Determine the [X, Y] coordinate at the center of the cell enclosing the given text.  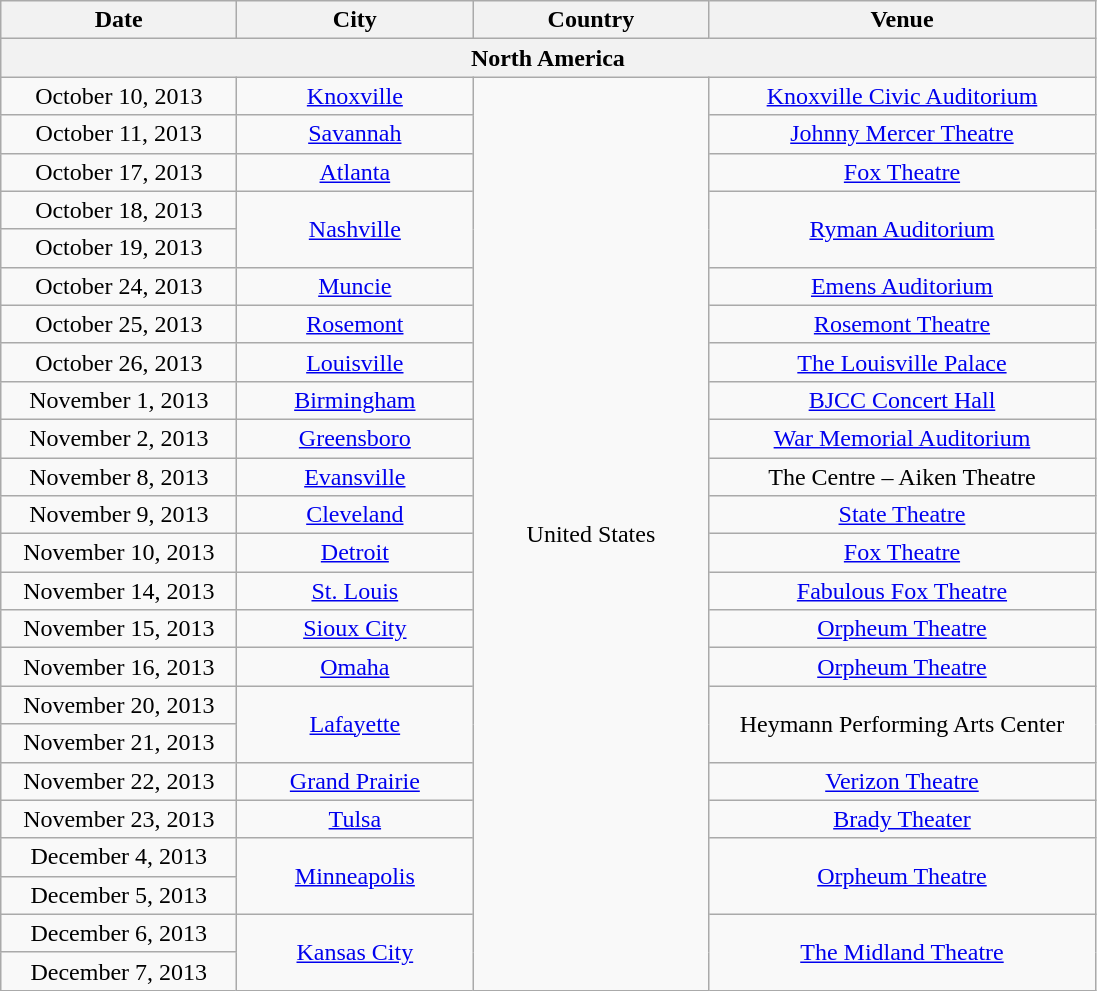
November 8, 2013 [119, 477]
November 9, 2013 [119, 515]
December 7, 2013 [119, 971]
October 18, 2013 [119, 210]
The Centre – Aiken Theatre [902, 477]
Greensboro [355, 438]
Birmingham [355, 400]
Date [119, 20]
The Midland Theatre [902, 952]
October 17, 2013 [119, 172]
October 25, 2013 [119, 324]
Venue [902, 20]
Grand Prairie [355, 781]
November 23, 2013 [119, 819]
November 20, 2013 [119, 705]
Minneapolis [355, 876]
December 5, 2013 [119, 895]
Rosemont [355, 324]
Knoxville Civic Auditorium [902, 96]
October 24, 2013 [119, 286]
Louisville [355, 362]
Johnny Mercer Theatre [902, 134]
BJCC Concert Hall [902, 400]
November 21, 2013 [119, 743]
North America [548, 58]
Kansas City [355, 952]
Emens Auditorium [902, 286]
Sioux City [355, 629]
Rosemont Theatre [902, 324]
Knoxville [355, 96]
Heymann Performing Arts Center [902, 724]
November 16, 2013 [119, 667]
November 15, 2013 [119, 629]
November 14, 2013 [119, 591]
November 22, 2013 [119, 781]
December 6, 2013 [119, 933]
Fabulous Fox Theatre [902, 591]
Detroit [355, 553]
Omaha [355, 667]
City [355, 20]
Country [591, 20]
November 1, 2013 [119, 400]
November 2, 2013 [119, 438]
October 10, 2013 [119, 96]
Atlanta [355, 172]
Verizon Theatre [902, 781]
November 10, 2013 [119, 553]
War Memorial Auditorium [902, 438]
United States [591, 534]
October 26, 2013 [119, 362]
Lafayette [355, 724]
State Theatre [902, 515]
Savannah [355, 134]
Evansville [355, 477]
The Louisville Palace [902, 362]
Nashville [355, 229]
December 4, 2013 [119, 857]
Tulsa [355, 819]
Muncie [355, 286]
Ryman Auditorium [902, 229]
October 19, 2013 [119, 248]
October 11, 2013 [119, 134]
St. Louis [355, 591]
Cleveland [355, 515]
Brady Theater [902, 819]
